From the cell containing the given text, extract its center point as [X, Y] coordinate. 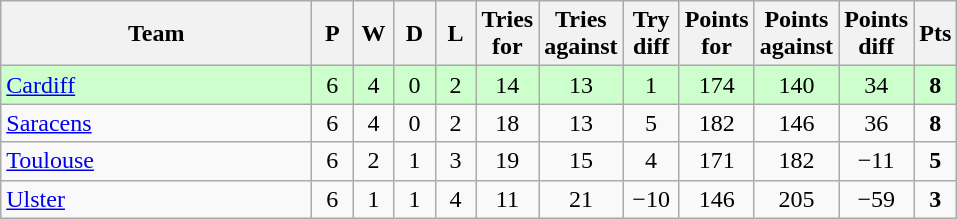
W [374, 34]
Points against [796, 34]
Toulouse [156, 161]
205 [796, 199]
L [456, 34]
Pts [936, 34]
Points for [716, 34]
140 [796, 85]
Ulster [156, 199]
11 [508, 199]
P [332, 34]
21 [581, 199]
−59 [876, 199]
Try diff [651, 34]
Saracens [156, 123]
Cardiff [156, 85]
Tries for [508, 34]
Points diff [876, 34]
171 [716, 161]
D [414, 34]
−10 [651, 199]
14 [508, 85]
−11 [876, 161]
36 [876, 123]
Tries against [581, 34]
18 [508, 123]
15 [581, 161]
34 [876, 85]
19 [508, 161]
Team [156, 34]
174 [716, 85]
